Capture the cell that displays the provided text and extract its (x, y) central coordinate. 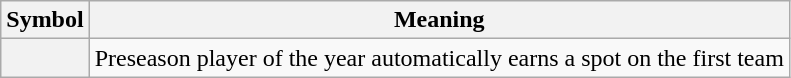
Meaning (439, 20)
Symbol (45, 20)
Preseason player of the year automatically earns a spot on the first team (439, 58)
